Output the (x, y) coordinate of the center of the cell containing the given text.  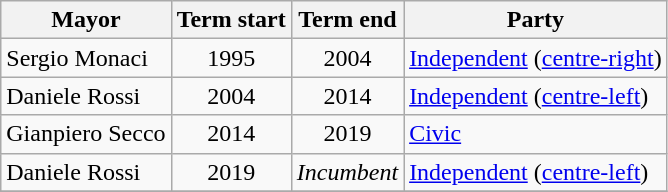
Independent (centre-right) (536, 58)
Civic (536, 134)
Mayor (86, 20)
Sergio Monaci (86, 58)
Term end (347, 20)
Incumbent (347, 172)
1995 (231, 58)
Term start (231, 20)
Gianpiero Secco (86, 134)
Party (536, 20)
